Search for the cell housing the specified text and yield its [x, y] center coordinate. 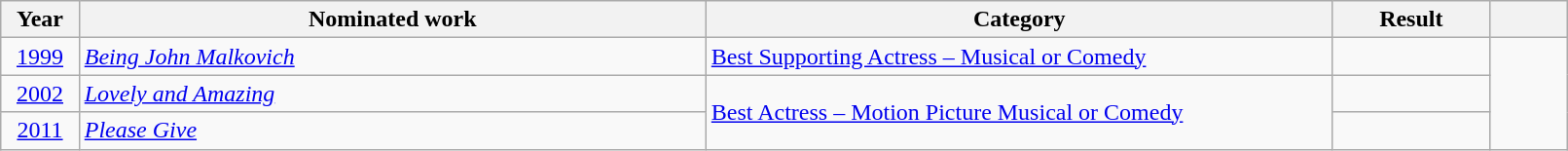
Nominated work [392, 19]
Best Actress – Motion Picture Musical or Comedy [1019, 112]
Result [1411, 19]
Year [40, 19]
Being John Malkovich [392, 57]
Category [1019, 19]
Please Give [392, 131]
2011 [40, 131]
Lovely and Amazing [392, 94]
1999 [40, 57]
Best Supporting Actress – Musical or Comedy [1019, 57]
2002 [40, 94]
